Provide the [x, y] coordinate of the cell's center where the given text is located.  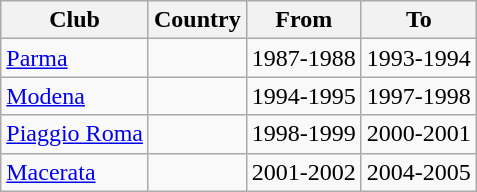
1994-1995 [304, 96]
To [418, 20]
Country [197, 20]
1987-1988 [304, 58]
2000-2001 [418, 134]
Macerata [75, 172]
Piaggio Roma [75, 134]
1998-1999 [304, 134]
1993-1994 [418, 58]
From [304, 20]
Parma [75, 58]
Modena [75, 96]
1997-1998 [418, 96]
2004-2005 [418, 172]
Club [75, 20]
2001-2002 [304, 172]
